Extract the [X, Y] coordinate from the center of the cell holding the provided text.  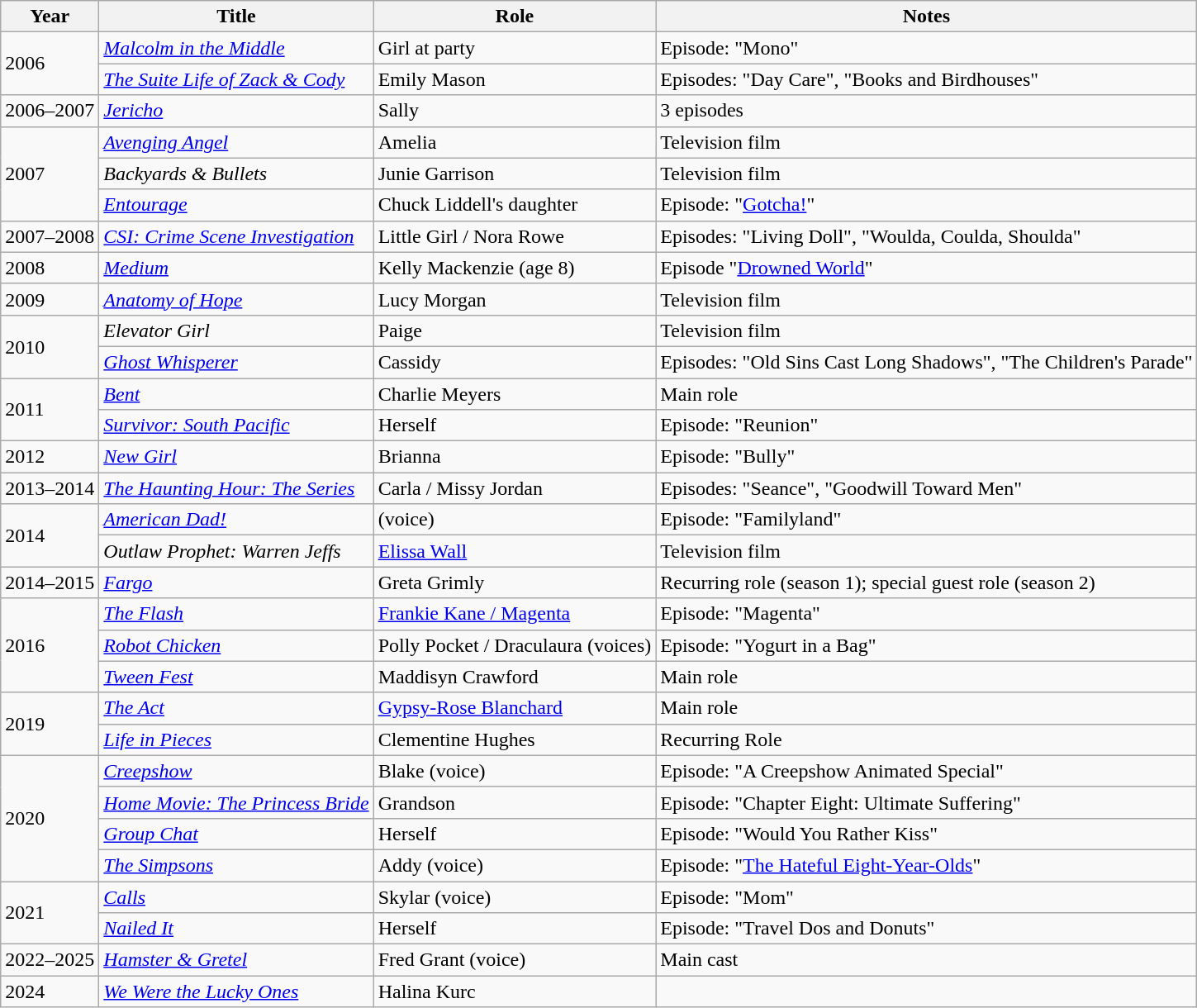
Fred Grant (voice) [515, 960]
Grandson [515, 802]
Charlie Meyers [515, 394]
Skylar (voice) [515, 896]
Episode: "A Creepshow Animated Special" [927, 771]
Lucy Morgan [515, 299]
Brianna [515, 457]
2019 [50, 724]
2007 [50, 174]
Role [515, 17]
Maddisyn Crawford [515, 677]
We Were the Lucky Ones [236, 991]
2021 [50, 912]
Tween Fest [236, 677]
Jericho [236, 111]
Elevator Girl [236, 330]
2020 [50, 818]
Blake (voice) [515, 771]
Ghost Whisperer [236, 362]
Avenging Angel [236, 142]
The Simpsons [236, 865]
Backyards & Bullets [236, 174]
Episode: "Mom" [927, 896]
Sally [515, 111]
Fargo [236, 582]
Emily Mason [515, 79]
The Act [236, 708]
Little Girl / Nora Rowe [515, 236]
The Haunting Hour: The Series [236, 488]
Survivor: South Pacific [236, 426]
Medium [236, 268]
Episodes: "Living Doll", "Woulda, Coulda, Shoulda" [927, 236]
2014–2015 [50, 582]
Episode: "Yogurt in a Bag" [927, 645]
Entourage [236, 205]
Recurring Role [927, 739]
2024 [50, 991]
Recurring role (season 1); special guest role (season 2) [927, 582]
Bent [236, 394]
Episode: "Gotcha!" [927, 205]
2012 [50, 457]
Notes [927, 17]
Anatomy of Hope [236, 299]
Polly Pocket / Draculaura (voices) [515, 645]
Episode: "Bully" [927, 457]
2013–2014 [50, 488]
2009 [50, 299]
Main cast [927, 960]
2014 [50, 535]
Episode: "Reunion" [927, 426]
Gypsy-Rose Blanchard [515, 708]
The Suite Life of Zack & Cody [236, 79]
Group Chat [236, 834]
Title [236, 17]
2016 [50, 645]
2011 [50, 410]
Episode: "Mono" [927, 48]
American Dad! [236, 520]
The Flash [236, 614]
(voice) [515, 520]
Episode: "Familyland" [927, 520]
Cassidy [515, 362]
Paige [515, 330]
2006–2007 [50, 111]
2008 [50, 268]
Calls [236, 896]
Greta Grimly [515, 582]
Junie Garrison [515, 174]
3 episodes [927, 111]
CSI: Crime Scene Investigation [236, 236]
Elissa Wall [515, 551]
New Girl [236, 457]
Robot Chicken [236, 645]
Nailed It [236, 929]
2022–2025 [50, 960]
Clementine Hughes [515, 739]
Episode: "Travel Dos and Donuts" [927, 929]
Episode: "Would You Rather Kiss" [927, 834]
Kelly Mackenzie (age 8) [515, 268]
Episodes: "Old Sins Cast Long Shadows", "The Children's Parade" [927, 362]
Addy (voice) [515, 865]
Malcolm in the Middle [236, 48]
Creepshow [236, 771]
Halina Kurc [515, 991]
Life in Pieces [236, 739]
2007–2008 [50, 236]
Episodes: "Day Care", "Books and Birdhouses" [927, 79]
Year [50, 17]
Hamster & Gretel [236, 960]
Girl at party [515, 48]
2010 [50, 346]
Amelia [515, 142]
Episode: "Magenta" [927, 614]
Frankie Kane / Magenta [515, 614]
Outlaw Prophet: Warren Jeffs [236, 551]
Home Movie: The Princess Bride [236, 802]
Episode "Drowned World" [927, 268]
Episode: "The Hateful Eight-Year-Olds" [927, 865]
Episodes: "Seance", "Goodwill Toward Men" [927, 488]
Chuck Liddell's daughter [515, 205]
Episode: "Chapter Eight: Ultimate Suffering" [927, 802]
2006 [50, 64]
Carla / Missy Jordan [515, 488]
